Pinpoint the cell where the given text exists, returning its (x, y) midpoint coordinate. 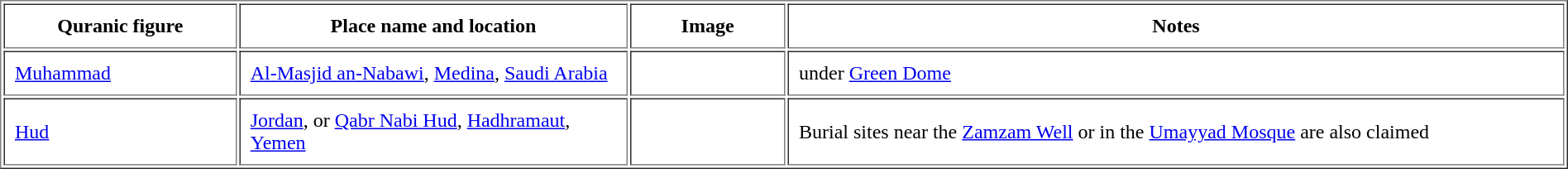
Notes (1176, 26)
Place name and location (433, 26)
Jordan, or Qabr Nabi Hud, Hadhramaut, Yemen (433, 131)
Al-Masjid an-Nabawi, Medina, Saudi Arabia (433, 74)
Quranic figure (120, 26)
Hud (120, 131)
Image (708, 26)
Burial sites near the Zamzam Well or in the Umayyad Mosque are also claimed (1176, 131)
under Green Dome (1176, 74)
Muhammad (120, 74)
